Capture the cell that displays the provided text and extract its (X, Y) central coordinate. 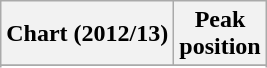
Chart (2012/13) (88, 34)
Peakposition (220, 34)
